Pinpoint the cell where the given text exists, returning its (X, Y) midpoint coordinate. 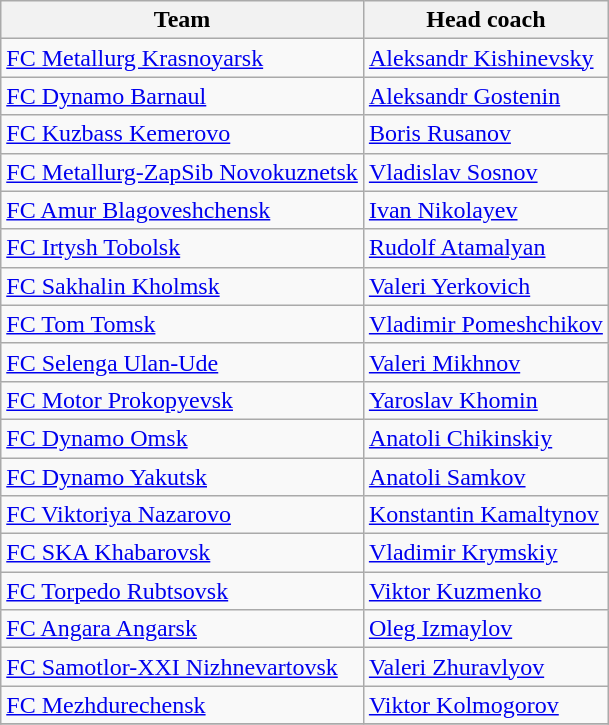
FC Amur Blagoveshchensk (182, 210)
Valeri Mikhnov (486, 362)
FC Metallurg Krasnoyarsk (182, 58)
FC Dynamo Omsk (182, 438)
Vladislav Sosnov (486, 172)
Aleksandr Kishinevsky (486, 58)
Ivan Nikolayev (486, 210)
Anatoli Samkov (486, 477)
Oleg Izmaylov (486, 629)
FC Kuzbass Kemerovo (182, 134)
FC Irtysh Tobolsk (182, 248)
Viktor Kolmogorov (486, 705)
FC Viktoriya Nazarovo (182, 515)
FC Dynamo Barnaul (182, 96)
FC Dynamo Yakutsk (182, 477)
Vladimir Krymskiy (486, 553)
Viktor Kuzmenko (486, 591)
Head coach (486, 20)
Valeri Zhuravlyov (486, 667)
Boris Rusanov (486, 134)
FC Tom Tomsk (182, 324)
Rudolf Atamalyan (486, 248)
FC Sakhalin Kholmsk (182, 286)
FC Selenga Ulan-Ude (182, 362)
Aleksandr Gostenin (486, 96)
FC Mezhdurechensk (182, 705)
Valeri Yerkovich (486, 286)
Konstantin Kamaltynov (486, 515)
Anatoli Chikinskiy (486, 438)
Yaroslav Khomin (486, 400)
FC Motor Prokopyevsk (182, 400)
FC Angara Angarsk (182, 629)
FC SKA Khabarovsk (182, 553)
FC Samotlor-XXI Nizhnevartovsk (182, 667)
Team (182, 20)
FC Torpedo Rubtsovsk (182, 591)
Vladimir Pomeshchikov (486, 324)
FC Metallurg-ZapSib Novokuznetsk (182, 172)
